Locate the cell with the specified text and output its [x, y] center coordinate. 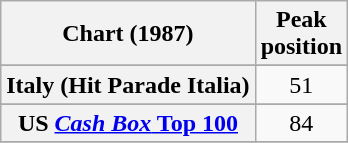
US Cash Box Top 100 [128, 123]
Italy (Hit Parade Italia) [128, 85]
Peakposition [301, 34]
Chart (1987) [128, 34]
51 [301, 85]
84 [301, 123]
